For the text-containing cell, return its midpoint in (X, Y) coordinate format. 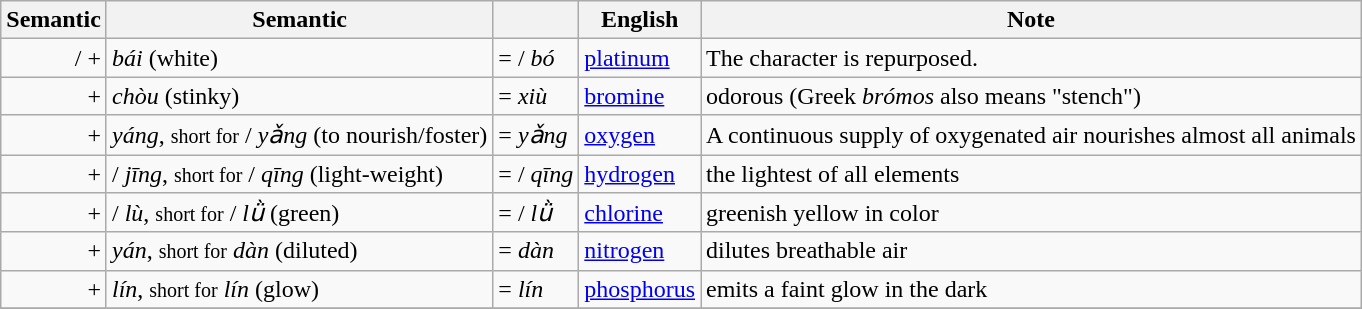
The character is repurposed. (1030, 58)
/ jīng, short for / qīng (light-weight) (299, 173)
the lightest of all elements (1030, 173)
= dàn (536, 251)
lín, short for lín (glow) (299, 289)
bái (white) (299, 58)
greenish yellow in color (1030, 213)
yáng, short for / yǎng (to nourish/foster) (299, 135)
platinum (640, 58)
English (640, 20)
= yǎng (536, 135)
dilutes breathable air (1030, 251)
chòu (stinky) (299, 96)
/ + (54, 58)
emits a faint glow in the dark (1030, 289)
chlorine (640, 213)
hydrogen (640, 173)
nitrogen (640, 251)
A continuous supply of oxygenated air nourishes almost all animals (1030, 135)
odorous (Greek brómos also means "stench") (1030, 96)
= / qīng (536, 173)
yán, short for dàn (diluted) (299, 251)
= xiù (536, 96)
= / lǜ (536, 213)
/ lù, short for / lǜ (green) (299, 213)
phosphorus (640, 289)
Note (1030, 20)
= / bó (536, 58)
= lín (536, 289)
bromine (640, 96)
oxygen (640, 135)
